Locate the cell with the specified text and output its (X, Y) center coordinate. 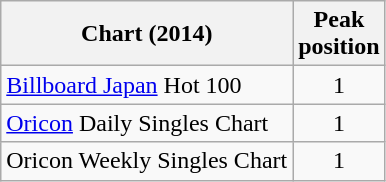
Peakposition (339, 34)
Chart (2014) (147, 34)
Oricon Daily Singles Chart (147, 123)
Oricon Weekly Singles Chart (147, 161)
Billboard Japan Hot 100 (147, 85)
